Output the (X, Y) coordinate of the center of the cell containing the given text.  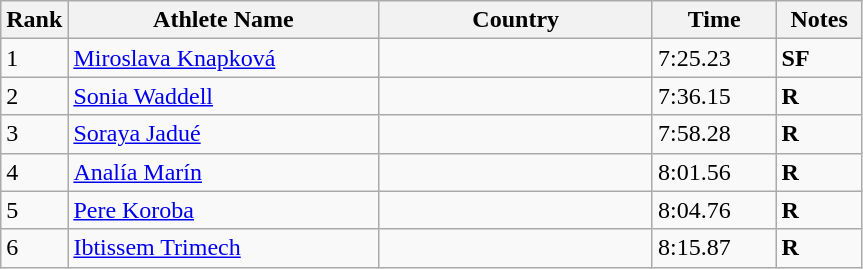
Sonia Waddell (224, 96)
Athlete Name (224, 20)
1 (34, 58)
2 (34, 96)
SF (819, 58)
Country (516, 20)
8:15.87 (714, 248)
6 (34, 248)
Rank (34, 20)
8:04.76 (714, 210)
7:36.15 (714, 96)
7:25.23 (714, 58)
Miroslava Knapková (224, 58)
Notes (819, 20)
Pere Koroba (224, 210)
Ibtissem Trimech (224, 248)
7:58.28 (714, 134)
4 (34, 172)
3 (34, 134)
Analía Marín (224, 172)
Time (714, 20)
Soraya Jadué (224, 134)
8:01.56 (714, 172)
5 (34, 210)
